Find where the given text appears and provide that cell's center as (x, y) coordinate. 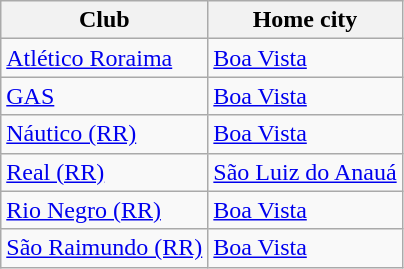
Home city (305, 20)
São Raimundo (RR) (104, 248)
Náutico (RR) (104, 134)
Club (104, 20)
Rio Negro (RR) (104, 210)
GAS (104, 96)
Atlético Roraima (104, 58)
São Luiz do Anauá (305, 172)
Real (RR) (104, 172)
